Provide the (x, y) coordinate of the cell's center where the given text is located.  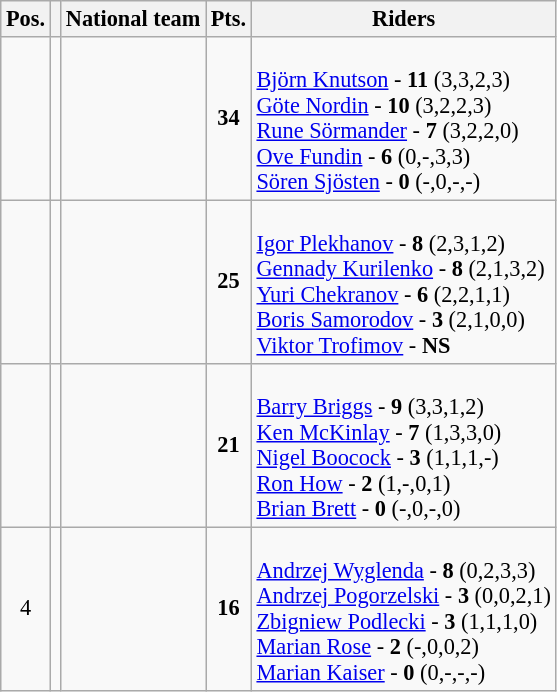
Barry Briggs - 9 (3,3,1,2) Ken McKinlay - 7 (1,3,3,0) Nigel Boocock - 3 (1,1,1,-) Ron How - 2 (1,-,0,1) Brian Brett - 0 (-,0,-,0) (404, 444)
Pts. (229, 19)
21 (229, 444)
Riders (404, 19)
Pos. (26, 19)
16 (229, 608)
Björn Knutson - 11 (3,3,2,3) Göte Nordin - 10 (3,2,2,3) Rune Sörmander - 7 (3,2,2,0) Ove Fundin - 6 (0,-,3,3) Sören Sjösten - 0 (-,0,-,-) (404, 118)
25 (229, 282)
Igor Plekhanov - 8 (2,3,1,2) Gennady Kurilenko - 8 (2,1,3,2) Yuri Chekranov - 6 (2,2,1,1) Boris Samorodov - 3 (2,1,0,0) Viktor Trofimov - NS (404, 282)
4 (26, 608)
National team (134, 19)
34 (229, 118)
